Search for the cell housing the specified text and yield its [X, Y] center coordinate. 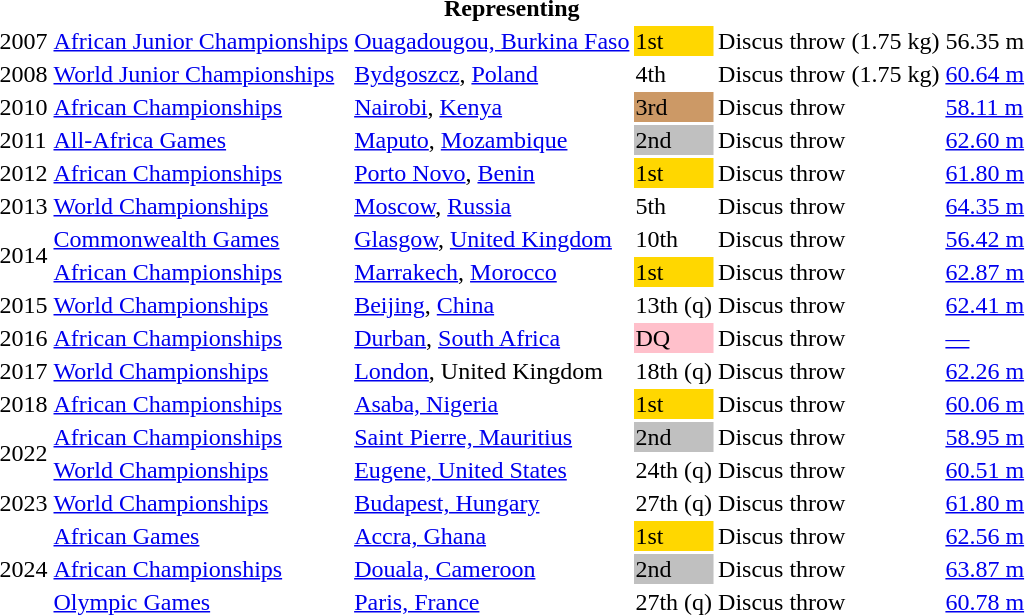
Douala, Cameroon [492, 569]
Ouagadougou, Burkina Faso [492, 41]
London, United Kingdom [492, 371]
5th [674, 206]
4th [674, 74]
African Junior Championships [201, 41]
Moscow, Russia [492, 206]
Bydgoszcz, Poland [492, 74]
Commonwealth Games [201, 239]
Eugene, United States [492, 470]
Nairobi, Kenya [492, 107]
10th [674, 239]
DQ [674, 338]
Beijing, China [492, 305]
African Games [201, 536]
Glasgow, United Kingdom [492, 239]
Durban, South Africa [492, 338]
Marrakech, Morocco [492, 272]
13th (q) [674, 305]
World Junior Championships [201, 74]
Maputo, Mozambique [492, 140]
24th (q) [674, 470]
Accra, Ghana [492, 536]
18th (q) [674, 371]
Saint Pierre, Mauritius [492, 437]
3rd [674, 107]
Asaba, Nigeria [492, 404]
27th (q) [674, 503]
Porto Novo, Benin [492, 173]
Budapest, Hungary [492, 503]
All-Africa Games [201, 140]
